Determine the [x, y] coordinate at the center of the cell enclosing the given text.  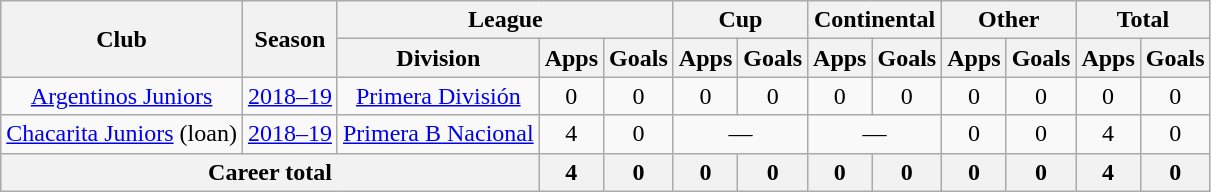
Primera B Nacional [438, 134]
Club [122, 39]
Total [1143, 20]
Division [438, 58]
Continental [875, 20]
Primera División [438, 96]
Career total [270, 172]
League [505, 20]
Chacarita Juniors (loan) [122, 134]
Season [290, 39]
Other [1009, 20]
Cup [740, 20]
Argentinos Juniors [122, 96]
